Provide the [x, y] coordinate of the cell's center where the given text is located.  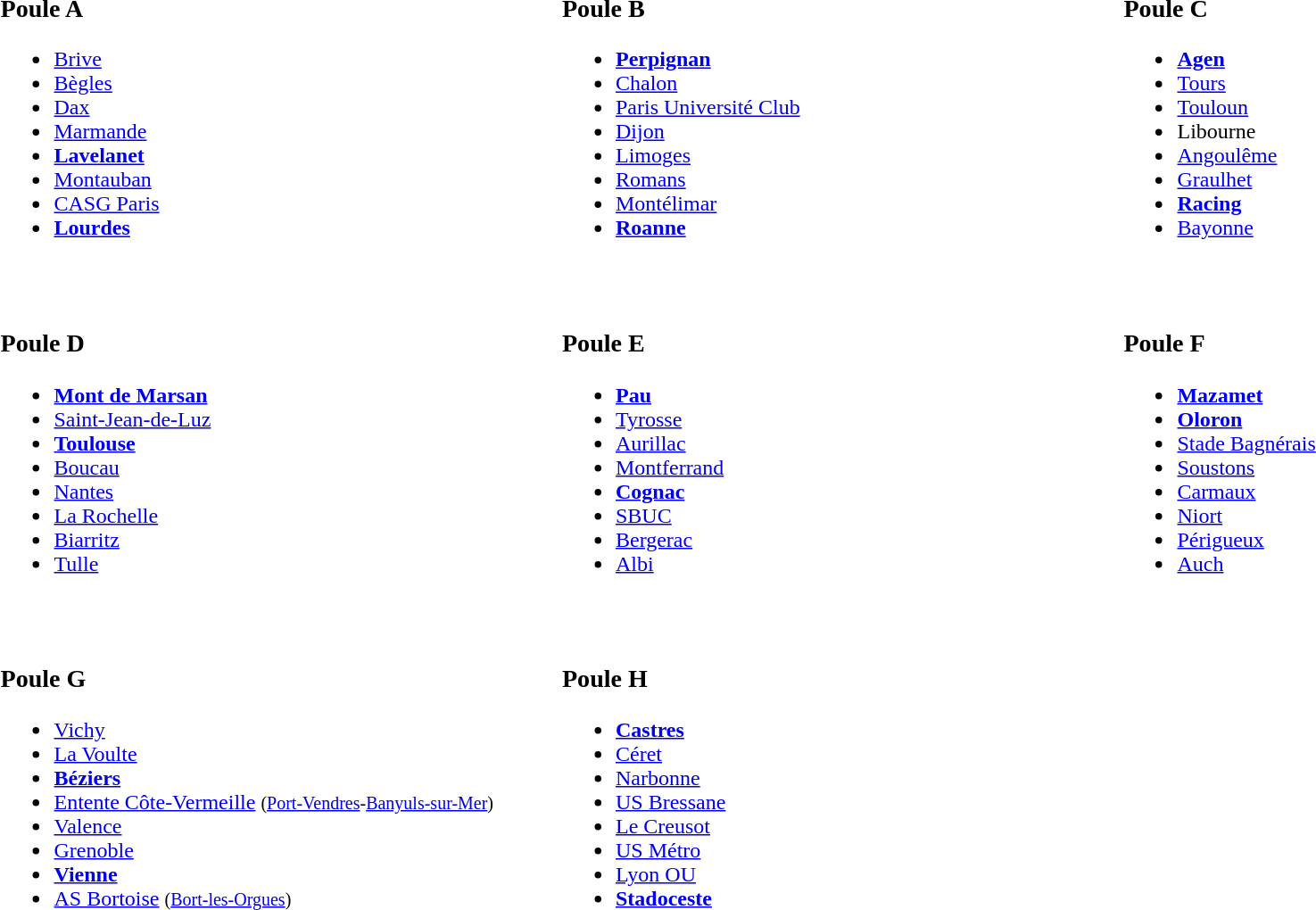
Poule EPauTyrosseAurillacMontferrandCognacSBUCBergeracAlbi [834, 438]
